Return the [X, Y] coordinate for the center point of the cell that contains the specified text.  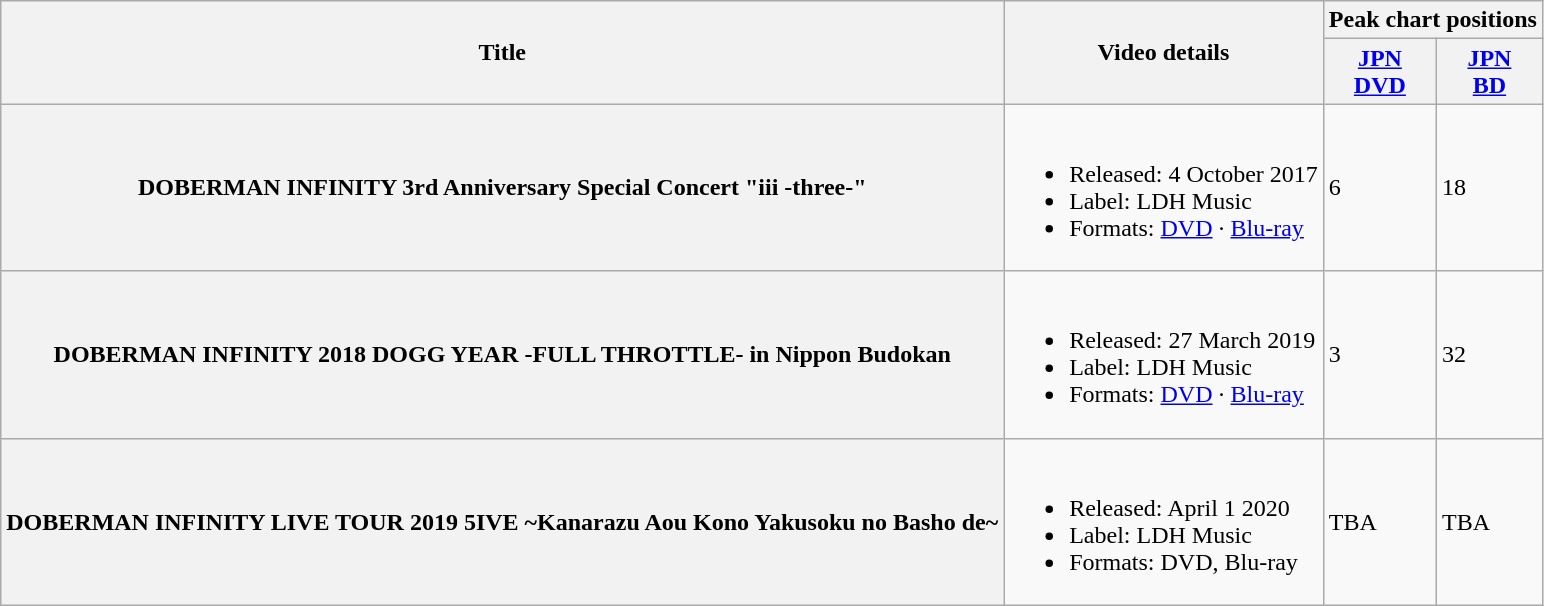
DOBERMAN INFINITY 3rd Anniversary Special Concert "iii -three-" [502, 188]
DOBERMAN INFINITY 2018 DOGG YEAR -FULL THROTTLE- in Nippon Budokan [502, 354]
Video details [1164, 52]
Released: April 1 2020Label: LDH MusicFormats: DVD, Blu-ray [1164, 522]
18 [1489, 188]
JPNBD [1489, 72]
Released: 27 March 2019Label: LDH MusicFormats: DVD · Blu-ray [1164, 354]
Released: 4 October 2017Label: LDH MusicFormats: DVD · Blu-ray [1164, 188]
JPNDVD [1380, 72]
6 [1380, 188]
32 [1489, 354]
3 [1380, 354]
Title [502, 52]
Peak chart positions [1432, 20]
DOBERMAN INFINITY LIVE TOUR 2019 5IVE ~Kanarazu Aou Kono Yakusoku no Basho de~ [502, 522]
